Find where the given text appears and provide that cell's center as (X, Y) coordinate. 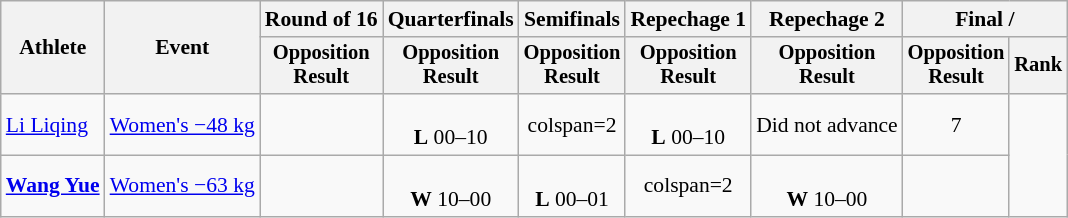
Athlete (53, 48)
Round of 16 (322, 19)
Quarterfinals (451, 19)
Final / (985, 19)
Women's −63 kg (182, 186)
Women's −48 kg (182, 124)
Repechage 2 (827, 19)
7 (956, 124)
Event (182, 48)
Wang Yue (53, 186)
Did not advance (827, 124)
Semifinals (572, 19)
Li Liqing (53, 124)
Repechage 1 (688, 19)
L 00–01 (572, 186)
Rank (1038, 66)
